For the text-containing cell, return its midpoint in (X, Y) coordinate format. 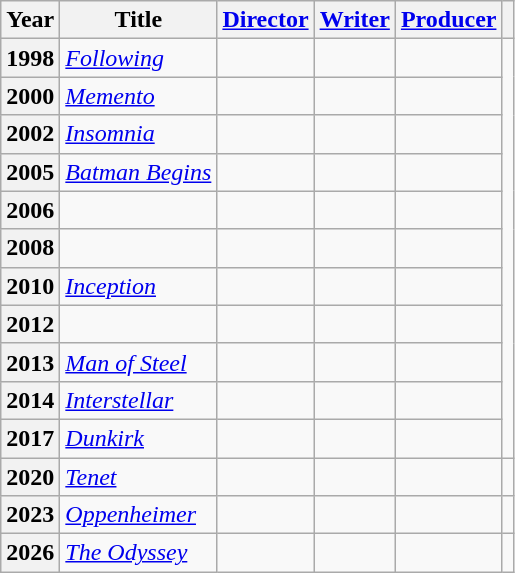
Producer (448, 20)
2005 (30, 172)
Writer (354, 20)
Tenet (138, 477)
2006 (30, 210)
2008 (30, 248)
Man of Steel (138, 362)
Insomnia (138, 134)
Batman Begins (138, 172)
2017 (30, 438)
2000 (30, 96)
Dunkirk (138, 438)
2002 (30, 134)
Interstellar (138, 400)
2012 (30, 324)
2013 (30, 362)
Following (138, 58)
Memento (138, 96)
2020 (30, 477)
The Odyssey (138, 553)
2023 (30, 515)
Title (138, 20)
1998 (30, 58)
Oppenheimer (138, 515)
Director (266, 20)
Year (30, 20)
Inception (138, 286)
2014 (30, 400)
2010 (30, 286)
2026 (30, 553)
